Determine the [X, Y] coordinate at the center of the cell enclosing the given text.  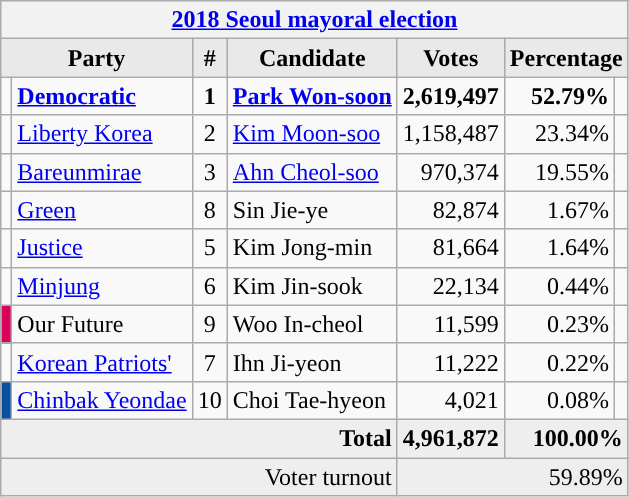
1.67% [559, 210]
Justice [102, 248]
10 [210, 400]
Park Won-soon [312, 96]
Ahn Cheol-soo [312, 172]
2018 Seoul mayoral election [314, 20]
19.55% [559, 172]
9 [210, 324]
1,158,487 [450, 134]
970,374 [450, 172]
Kim Jin-sook [312, 286]
Chinbak Yeondae [102, 400]
1 [210, 96]
Ihn Ji-yeon [312, 362]
6 [210, 286]
Sin Jie-ye [312, 210]
Green [102, 210]
Liberty Korea [102, 134]
# [210, 58]
Party [96, 58]
100.00% [566, 438]
Voter turnout [200, 477]
Woo In-cheol [312, 324]
59.89% [512, 477]
5 [210, 248]
Democratic [102, 96]
52.79% [559, 96]
3 [210, 172]
11,599 [450, 324]
Korean Patriots' [102, 362]
Votes [450, 58]
Total [200, 438]
0.23% [559, 324]
Bareunmirae [102, 172]
81,664 [450, 248]
0.08% [559, 400]
0.44% [559, 286]
2,619,497 [450, 96]
Kim Jong-min [312, 248]
23.34% [559, 134]
4,021 [450, 400]
Kim Moon-soo [312, 134]
2 [210, 134]
Minjung [102, 286]
Percentage [566, 58]
8 [210, 210]
11,222 [450, 362]
4,961,872 [450, 438]
Our Future [102, 324]
Choi Tae-hyeon [312, 400]
Candidate [312, 58]
82,874 [450, 210]
22,134 [450, 286]
1.64% [559, 248]
7 [210, 362]
0.22% [559, 362]
